Output the [x, y] coordinate of the center of the cell containing the given text.  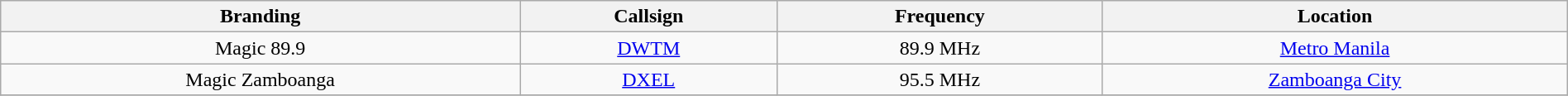
Metro Manila [1335, 48]
Branding [261, 17]
Frequency [939, 17]
DWTM [648, 48]
Zamboanga City [1335, 79]
Magic Zamboanga [261, 79]
95.5 MHz [939, 79]
89.9 MHz [939, 48]
Location [1335, 17]
Magic 89.9 [261, 48]
DXEL [648, 79]
Callsign [648, 17]
